Identify which cell holds the provided text, then report its (X, Y) central coordinate. 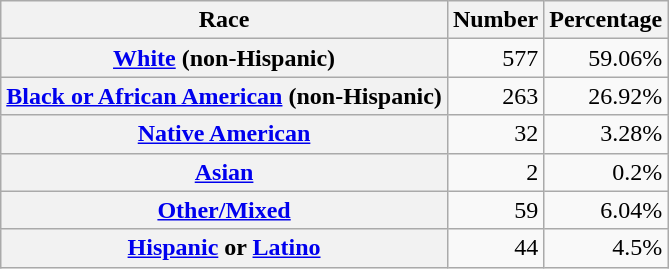
Native American (224, 134)
32 (495, 134)
Number (495, 20)
6.04% (606, 210)
0.2% (606, 172)
White (non-Hispanic) (224, 58)
Other/Mixed (224, 210)
3.28% (606, 134)
Percentage (606, 20)
Hispanic or Latino (224, 248)
59 (495, 210)
4.5% (606, 248)
263 (495, 96)
59.06% (606, 58)
Black or African American (non-Hispanic) (224, 96)
577 (495, 58)
Asian (224, 172)
Race (224, 20)
44 (495, 248)
2 (495, 172)
26.92% (606, 96)
